Search for the cell housing the specified text and yield its [X, Y] center coordinate. 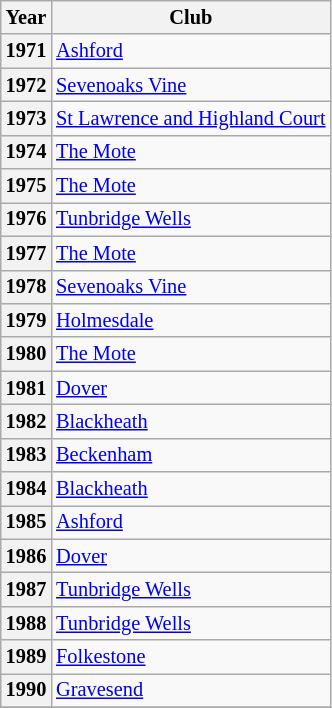
1985 [26, 522]
1980 [26, 354]
1984 [26, 489]
Folkestone [190, 657]
1986 [26, 556]
1983 [26, 455]
1971 [26, 51]
Beckenham [190, 455]
1988 [26, 623]
1972 [26, 85]
Year [26, 17]
Holmesdale [190, 320]
1975 [26, 186]
1982 [26, 421]
1976 [26, 219]
1977 [26, 253]
Gravesend [190, 690]
1990 [26, 690]
1989 [26, 657]
1979 [26, 320]
1981 [26, 388]
1987 [26, 589]
1973 [26, 118]
Club [190, 17]
1978 [26, 287]
St Lawrence and Highland Court [190, 118]
1974 [26, 152]
